Output the (x, y) coordinate of the center of the cell containing the given text.  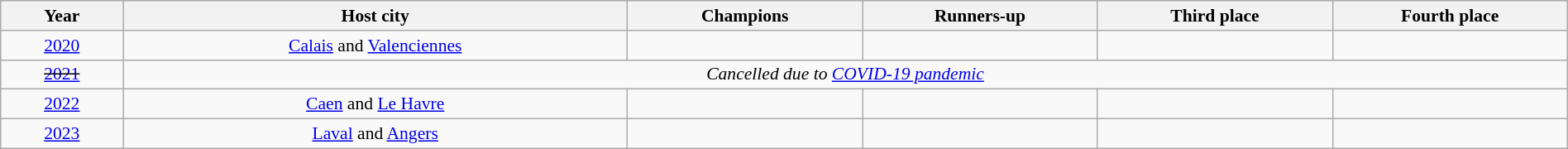
Laval and Angers (375, 134)
Cancelled due to COVID-19 pandemic (845, 74)
Third place (1215, 16)
Year (62, 16)
2021 (62, 74)
Fourth place (1450, 16)
Host city (375, 16)
Calais and Valenciennes (375, 46)
2023 (62, 134)
Runners-up (980, 16)
2020 (62, 46)
Champions (745, 16)
2022 (62, 104)
Caen and Le Havre (375, 104)
